Locate the cell with the specified text and output its (x, y) center coordinate. 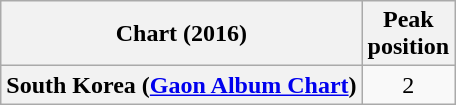
South Korea (Gaon Album Chart) (182, 85)
2 (408, 85)
Chart (2016) (182, 34)
Peakposition (408, 34)
